Search for the cell housing the specified text and yield its [x, y] center coordinate. 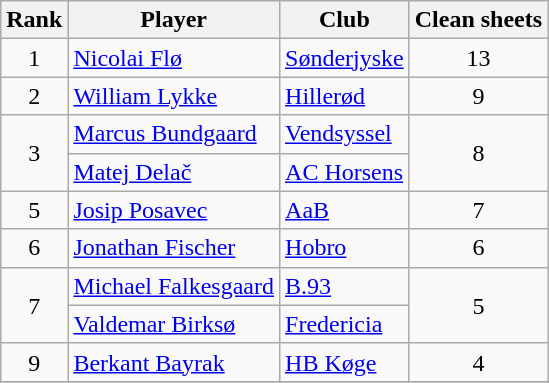
Club [345, 20]
Michael Falkesgaard [174, 286]
Hobro [345, 248]
Clean sheets [478, 20]
Jonathan Fischer [174, 248]
8 [478, 153]
Player [174, 20]
AaB [345, 210]
AC Horsens [345, 172]
1 [34, 58]
Rank [34, 20]
HB Køge [345, 362]
2 [34, 96]
13 [478, 58]
Sønderjyske [345, 58]
Nicolai Flø [174, 58]
Valdemar Birksø [174, 324]
B.93 [345, 286]
Berkant Bayrak [174, 362]
Vendsyssel [345, 134]
3 [34, 153]
Matej Delač [174, 172]
Fredericia [345, 324]
Marcus Bundgaard [174, 134]
Hillerød [345, 96]
William Lykke [174, 96]
4 [478, 362]
Josip Posavec [174, 210]
